Provide the (x, y) coordinate of the cell's center where the given text is located.  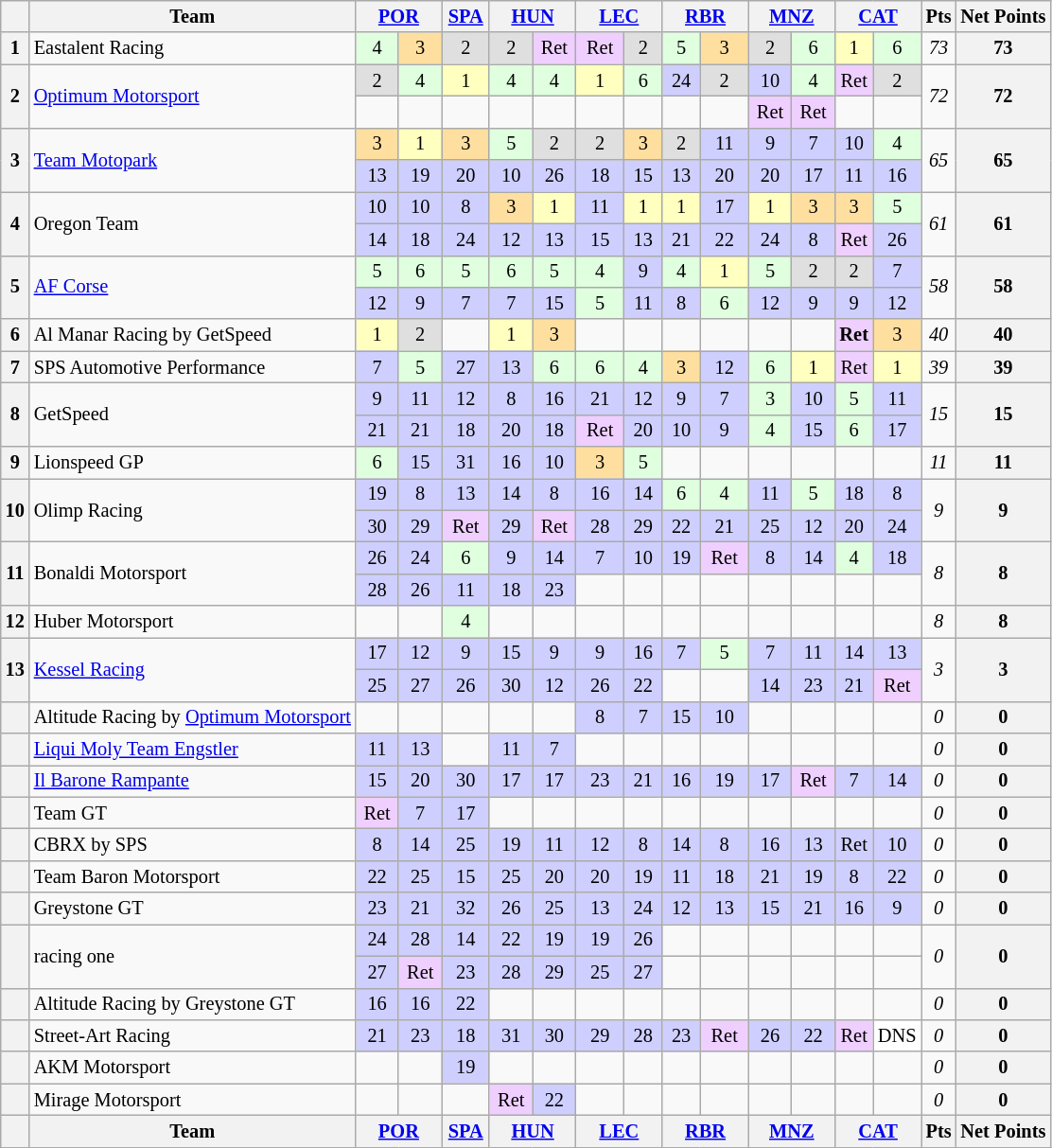
Liqui Moly Team Engstler (193, 749)
Kessel Racing (193, 668)
Lionspeed GP (193, 463)
Eastalent Racing (193, 48)
Il Barone Rampante (193, 781)
Altitude Racing by Optimum Motorsport (193, 717)
racing one (193, 956)
32 (465, 909)
SPS Automotive Performance (193, 367)
Altitude Racing by Greystone GT (193, 1004)
Team GT (193, 813)
Street-Art Racing (193, 1035)
Oregon Team (193, 223)
Optimum Motorsport (193, 97)
CBRX by SPS (193, 844)
AKM Motorsport (193, 1068)
Mirage Motorsport (193, 1100)
GetSpeed (193, 415)
AF Corse (193, 288)
Olimp Racing (193, 509)
Team Motopark (193, 159)
Bonaldi Motorsport (193, 574)
Huber Motorsport (193, 622)
Greystone GT (193, 909)
Al Manar Racing by GetSpeed (193, 335)
DNS (897, 1035)
Team Baron Motorsport (193, 876)
